Return (X, Y) of the center of cell containing provided text 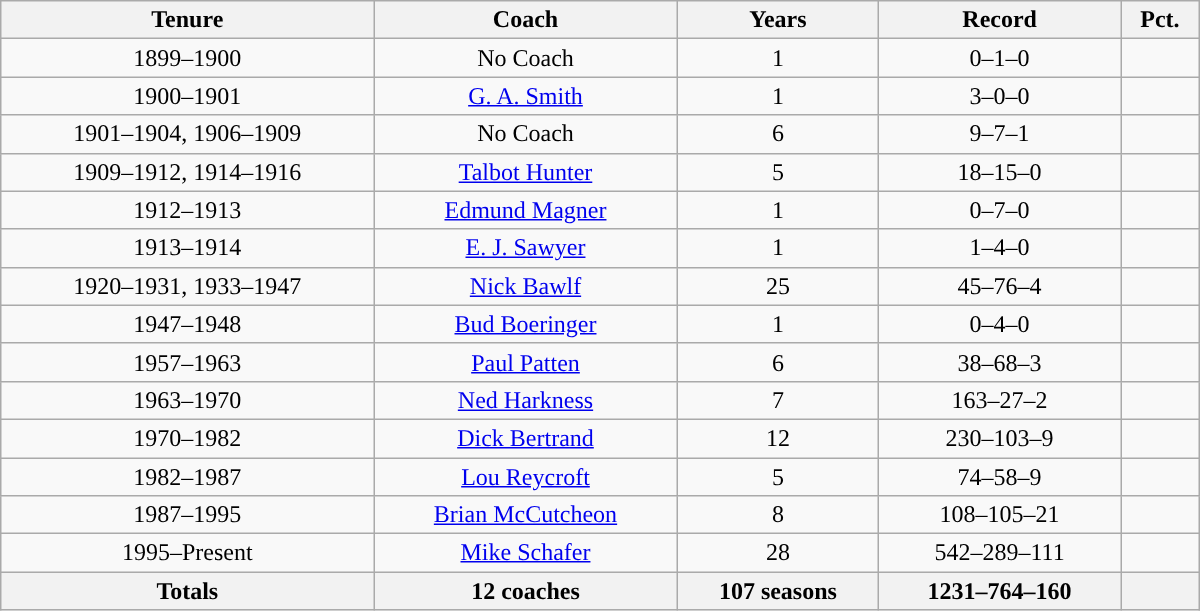
12 coaches (526, 591)
Mike Schafer (526, 553)
Coach (526, 20)
108–105–21 (1000, 515)
1909–1912, 1914–1916 (188, 172)
Bud Boeringer (526, 324)
1987–1995 (188, 515)
Tenure (188, 20)
Years (778, 20)
Edmund Magner (526, 210)
1912–1913 (188, 210)
74–58–9 (1000, 477)
1957–1963 (188, 362)
1982–1987 (188, 477)
1900–1901 (188, 96)
107 seasons (778, 591)
1947–1948 (188, 324)
18–15–0 (1000, 172)
28 (778, 553)
Totals (188, 591)
1920–1931, 1933–1947 (188, 286)
3–0–0 (1000, 96)
8 (778, 515)
Nick Bawlf (526, 286)
1995–Present (188, 553)
45–76–4 (1000, 286)
0–4–0 (1000, 324)
Lou Reycroft (526, 477)
542–289–111 (1000, 553)
163–27–2 (1000, 400)
230–103–9 (1000, 438)
12 (778, 438)
9–7–1 (1000, 134)
1963–1970 (188, 400)
Dick Bertrand (526, 438)
0–7–0 (1000, 210)
1913–1914 (188, 248)
1231–764–160 (1000, 591)
25 (778, 286)
Pct. (1160, 20)
G. A. Smith (526, 96)
E. J. Sawyer (526, 248)
Paul Patten (526, 362)
Record (1000, 20)
0–1–0 (1000, 58)
Brian McCutcheon (526, 515)
7 (778, 400)
1901–1904, 1906–1909 (188, 134)
Ned Harkness (526, 400)
1899–1900 (188, 58)
1970–1982 (188, 438)
1–4–0 (1000, 248)
38–68–3 (1000, 362)
Talbot Hunter (526, 172)
